Output the (x, y) coordinate of the center of the cell containing the given text.  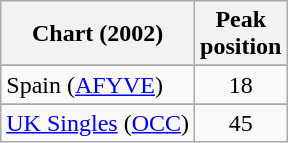
Spain (AFYVE) (98, 85)
Peak position (241, 34)
18 (241, 85)
45 (241, 123)
UK Singles (OCC) (98, 123)
Chart (2002) (98, 34)
